From the cell containing the given text, extract its center point as [x, y] coordinate. 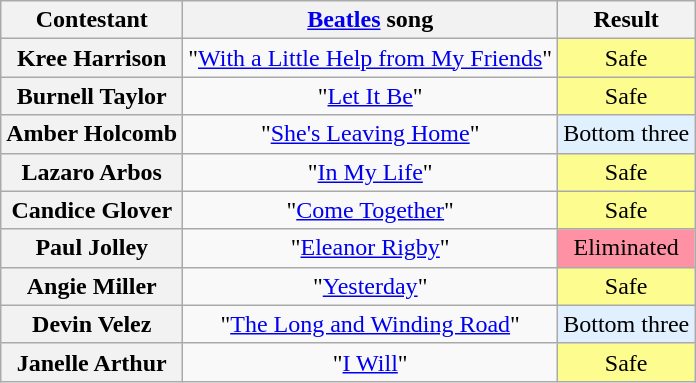
Amber Holcomb [92, 134]
Result [626, 20]
Janelle Arthur [92, 362]
"The Long and Winding Road" [370, 324]
Devin Velez [92, 324]
"With a Little Help from My Friends" [370, 58]
Beatles song [370, 20]
Kree Harrison [92, 58]
"Come Together" [370, 210]
Burnell Taylor [92, 96]
"Let It Be" [370, 96]
"She's Leaving Home" [370, 134]
"In My Life" [370, 172]
Eliminated [626, 248]
Paul Jolley [92, 248]
Candice Glover [92, 210]
Angie Miller [92, 286]
Lazaro Arbos [92, 172]
"I Will" [370, 362]
"Yesterday" [370, 286]
"Eleanor Rigby" [370, 248]
Contestant [92, 20]
